Output the [x, y] coordinate of the center of the cell containing the given text.  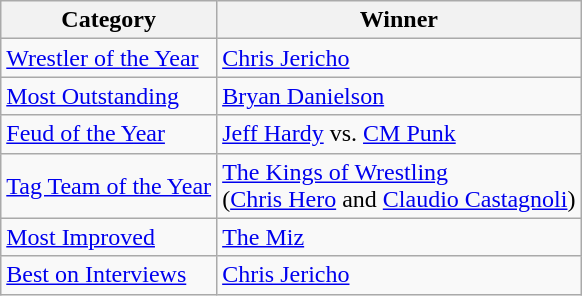
Jeff Hardy vs. CM Punk [399, 134]
Winner [399, 20]
Bryan Danielson [399, 96]
Tag Team of the Year [109, 186]
The Miz [399, 237]
Wrestler of the Year [109, 58]
Category [109, 20]
Feud of the Year [109, 134]
Best on Interviews [109, 275]
Most Improved [109, 237]
The Kings of Wrestling(Chris Hero and Claudio Castagnoli) [399, 186]
Most Outstanding [109, 96]
